For the text-containing cell, return its midpoint in (X, Y) coordinate format. 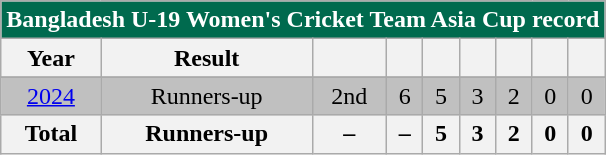
2024 (51, 96)
Result (206, 58)
6 (404, 96)
Year (51, 58)
Bangladesh U-19 Women's Cricket Team Asia Cup record (303, 20)
2nd (349, 96)
Total (51, 134)
